Search for the cell housing the specified text and yield its (x, y) center coordinate. 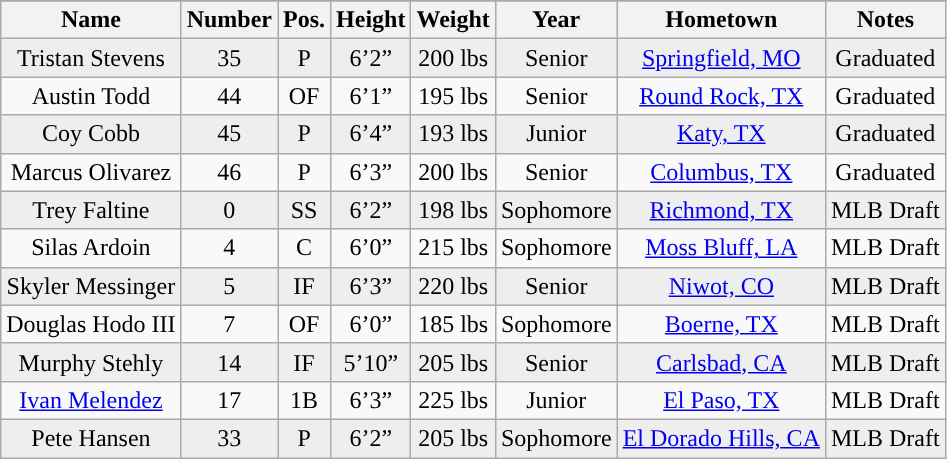
33 (229, 438)
Katy, TX (721, 134)
4 (229, 248)
Carlsbad, CA (721, 362)
C (304, 248)
Springfield, MO (721, 58)
193 lbs (453, 134)
Moss Bluff, LA (721, 248)
El Dorado Hills, CA (721, 438)
220 lbs (453, 286)
Douglas Hodo III (91, 324)
35 (229, 58)
225 lbs (453, 400)
Round Rock, TX (721, 96)
Coy Cobb (91, 134)
14 (229, 362)
Tristan Stevens (91, 58)
Niwot, CO (721, 286)
5’10” (371, 362)
195 lbs (453, 96)
6’4” (371, 134)
45 (229, 134)
Name (91, 20)
Height (371, 20)
198 lbs (453, 210)
Murphy Stehly (91, 362)
SS (304, 210)
Skyler Messinger (91, 286)
Number (229, 20)
Pos. (304, 20)
Pete Hansen (91, 438)
17 (229, 400)
215 lbs (453, 248)
185 lbs (453, 324)
5 (229, 286)
El Paso, TX (721, 400)
Trey Faltine (91, 210)
Austin Todd (91, 96)
Weight (453, 20)
Hometown (721, 20)
Richmond, TX (721, 210)
Marcus Olivarez (91, 172)
Year (556, 20)
46 (229, 172)
44 (229, 96)
7 (229, 324)
1B (304, 400)
6’1” (371, 96)
Columbus, TX (721, 172)
Silas Ardoin (91, 248)
Notes (885, 20)
Ivan Melendez (91, 400)
Boerne, TX (721, 324)
0 (229, 210)
